Detect which cell encompasses the target text, then output its [x, y] center coordinate. 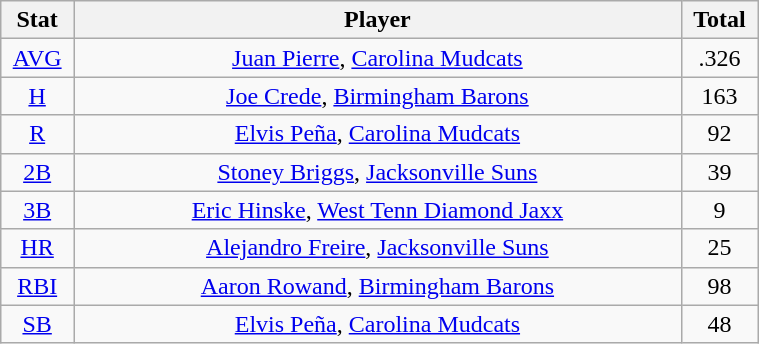
Joe Crede, Birmingham Barons [378, 96]
R [38, 134]
Juan Pierre, Carolina Mudcats [378, 58]
48 [719, 324]
3B [38, 210]
RBI [38, 286]
HR [38, 248]
Aaron Rowand, Birmingham Barons [378, 286]
.326 [719, 58]
2B [38, 172]
SB [38, 324]
Player [378, 20]
39 [719, 172]
25 [719, 248]
Stat [38, 20]
98 [719, 286]
H [38, 96]
Stoney Briggs, Jacksonville Suns [378, 172]
163 [719, 96]
Total [719, 20]
Alejandro Freire, Jacksonville Suns [378, 248]
AVG [38, 58]
Eric Hinske, West Tenn Diamond Jaxx [378, 210]
9 [719, 210]
92 [719, 134]
